Detect which cell encompasses the target text, then output its [x, y] center coordinate. 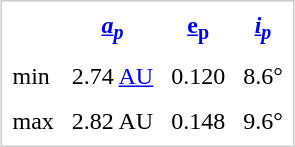
9.6° [264, 122]
ip [264, 28]
2.74 AU [112, 77]
2.82 AU [112, 122]
0.120 [198, 77]
min [33, 77]
8.6° [264, 77]
max [33, 122]
0.148 [198, 122]
ep [198, 28]
ap [112, 28]
